Detect which cell encompasses the target text, then output its [X, Y] center coordinate. 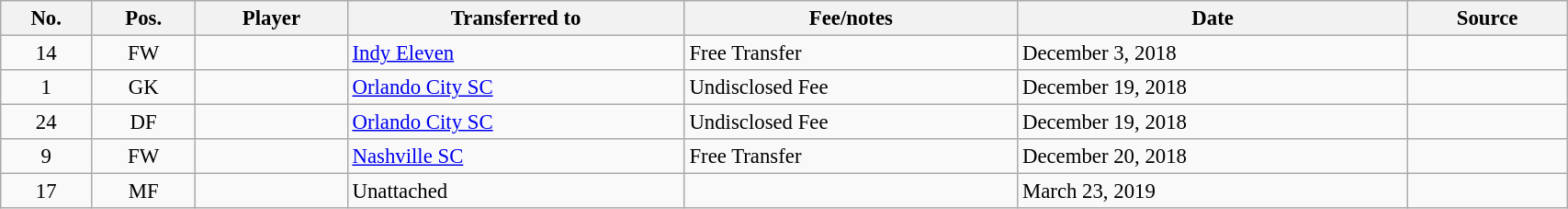
Source [1488, 18]
March 23, 2019 [1213, 192]
December 3, 2018 [1213, 53]
1 [46, 87]
December 20, 2018 [1213, 157]
17 [46, 192]
Indy Eleven [516, 53]
Date [1213, 18]
14 [46, 53]
9 [46, 157]
24 [46, 122]
Transferred to [516, 18]
Player [272, 18]
DF [143, 122]
GK [143, 87]
Pos. [143, 18]
Fee/notes [851, 18]
Unattached [516, 192]
Nashville SC [516, 157]
No. [46, 18]
MF [143, 192]
